Provide the [x, y] coordinate of the cell's center where the given text is located.  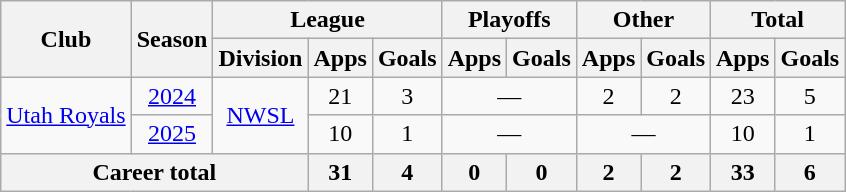
21 [340, 96]
NWSL [260, 115]
Playoffs [509, 20]
Utah Royals [66, 115]
23 [743, 96]
31 [340, 172]
Season [172, 39]
3 [407, 96]
League [328, 20]
Club [66, 39]
Career total [154, 172]
33 [743, 172]
Total [778, 20]
6 [810, 172]
2025 [172, 134]
Other [643, 20]
4 [407, 172]
2024 [172, 96]
Division [260, 58]
5 [810, 96]
